Output the [x, y] coordinate of the center of the cell containing the given text.  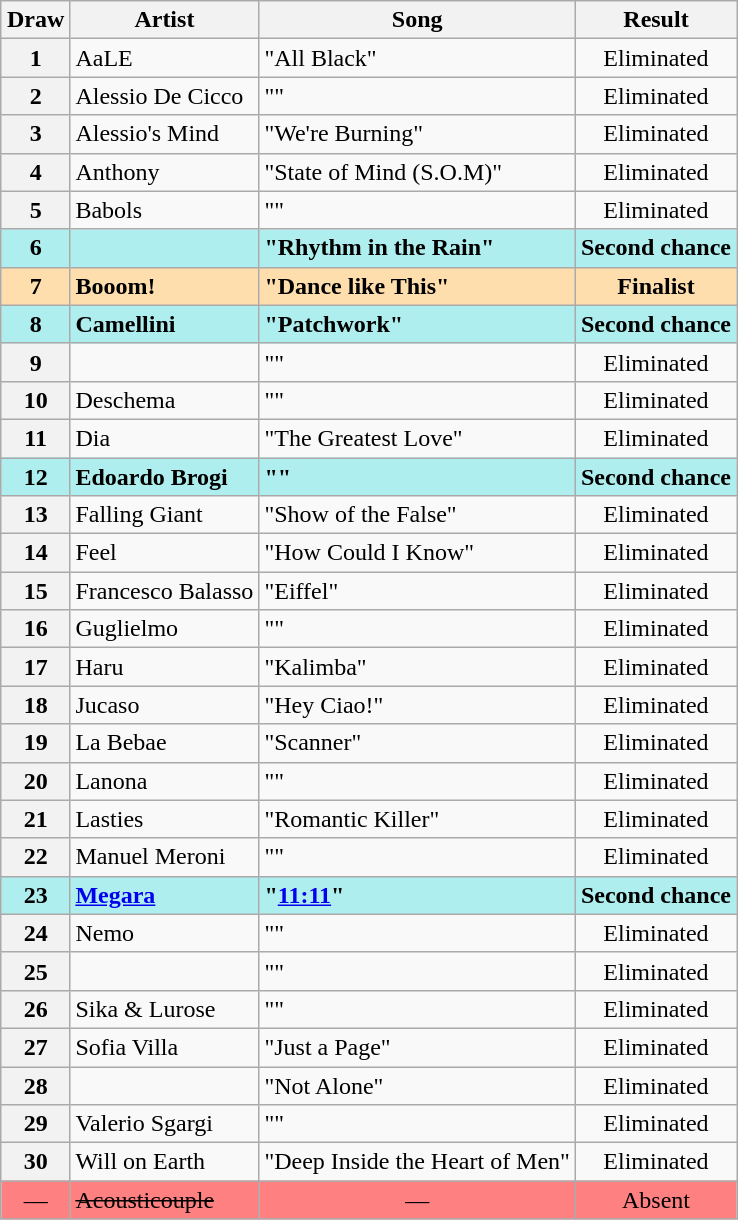
"We're Burning" [418, 134]
Artist [164, 20]
"Kalimba" [418, 667]
10 [35, 400]
"Scanner" [418, 743]
"Just a Page" [418, 1047]
2 [35, 96]
6 [35, 248]
27 [35, 1047]
Jucaso [164, 705]
Feel [164, 553]
23 [35, 895]
24 [35, 933]
Edoardo Brogi [164, 477]
"All Black" [418, 58]
Will on Earth [164, 1162]
Haru [164, 667]
3 [35, 134]
Booom! [164, 286]
Francesco Balasso [164, 591]
Megara [164, 895]
Lasties [164, 819]
13 [35, 515]
30 [35, 1162]
Draw [35, 20]
Manuel Meroni [164, 857]
Nemo [164, 933]
AaLE [164, 58]
"11:11" [418, 895]
Acousticouple [164, 1200]
Falling Giant [164, 515]
Finalist [656, 286]
"Patchwork" [418, 324]
"How Could I Know" [418, 553]
21 [35, 819]
Result [656, 20]
"The Greatest Love" [418, 438]
Lanona [164, 781]
11 [35, 438]
17 [35, 667]
Anthony [164, 172]
20 [35, 781]
"Rhythm in the Rain" [418, 248]
"Not Alone" [418, 1085]
28 [35, 1085]
Alessio's Mind [164, 134]
"Eiffel" [418, 591]
7 [35, 286]
Absent [656, 1200]
Alessio De Cicco [164, 96]
La Bebae [164, 743]
16 [35, 629]
Guglielmo [164, 629]
15 [35, 591]
9 [35, 362]
29 [35, 1124]
12 [35, 477]
1 [35, 58]
"Deep Inside the Heart of Men" [418, 1162]
19 [35, 743]
18 [35, 705]
Song [418, 20]
"State of Mind (S.O.M)" [418, 172]
Sika & Lurose [164, 1009]
"Hey Ciao!" [418, 705]
Dia [164, 438]
5 [35, 210]
"Dance like This" [418, 286]
Camellini [164, 324]
26 [35, 1009]
4 [35, 172]
Deschema [164, 400]
14 [35, 553]
Babols [164, 210]
Valerio Sgargi [164, 1124]
25 [35, 971]
8 [35, 324]
Sofia Villa [164, 1047]
22 [35, 857]
"Romantic Killer" [418, 819]
"Show of the False" [418, 515]
